Pinpoint the cell where the given text exists, returning its [x, y] midpoint coordinate. 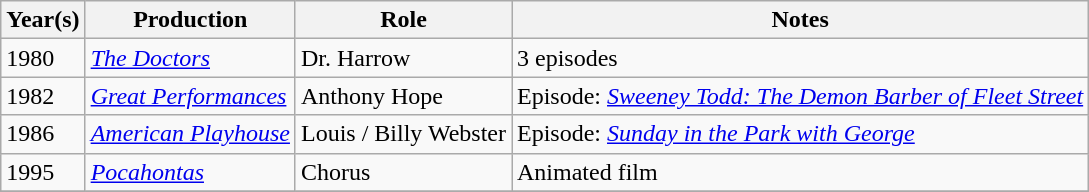
Episode: Sweeney Todd: The Demon Barber of Fleet Street [800, 96]
Animated film [800, 172]
Chorus [403, 172]
Episode: Sunday in the Park with George [800, 134]
1995 [43, 172]
Anthony Hope [403, 96]
Great Performances [190, 96]
Production [190, 20]
Year(s) [43, 20]
Notes [800, 20]
3 episodes [800, 58]
Louis / Billy Webster [403, 134]
The Doctors [190, 58]
American Playhouse [190, 134]
Dr. Harrow [403, 58]
Pocahontas [190, 172]
1982 [43, 96]
1986 [43, 134]
1980 [43, 58]
Role [403, 20]
